Provide the [x, y] coordinate of the cell's center where the given text is located.  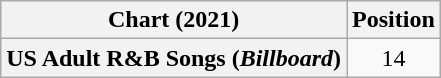
Position [394, 20]
14 [394, 58]
US Adult R&B Songs (Billboard) [174, 58]
Chart (2021) [174, 20]
